Find where the given text appears and provide that cell's center as [X, Y] coordinate. 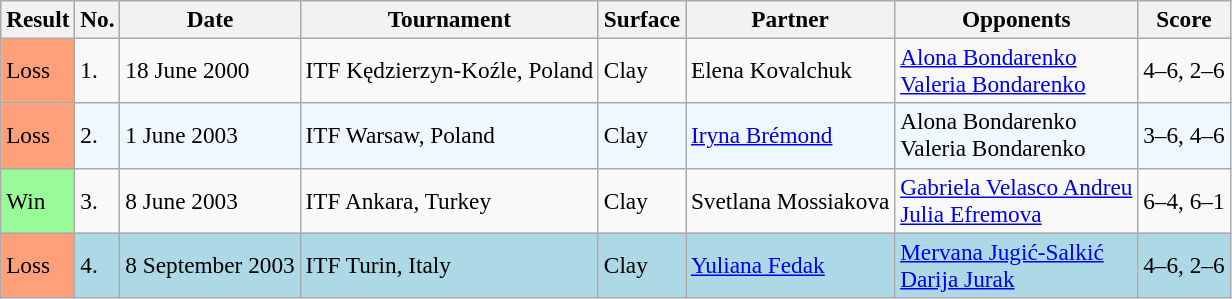
No. [98, 19]
2. [98, 136]
Mervana Jugić-Salkić Darija Jurak [1016, 264]
Iryna Brémond [790, 136]
Tournament [449, 19]
1 June 2003 [210, 136]
Surface [642, 19]
Yuliana Fedak [790, 264]
1. [98, 70]
ITF Kędzierzyn-Koźle, Poland [449, 70]
Svetlana Mossiakova [790, 200]
Gabriela Velasco Andreu Julia Efremova [1016, 200]
ITF Ankara, Turkey [449, 200]
Date [210, 19]
8 June 2003 [210, 200]
Score [1184, 19]
8 September 2003 [210, 264]
Result [38, 19]
Partner [790, 19]
Elena Kovalchuk [790, 70]
Win [38, 200]
6–4, 6–1 [1184, 200]
ITF Warsaw, Poland [449, 136]
3–6, 4–6 [1184, 136]
18 June 2000 [210, 70]
ITF Turin, Italy [449, 264]
3. [98, 200]
4. [98, 264]
Opponents [1016, 19]
